From the cell containing the given text, extract its center point as [x, y] coordinate. 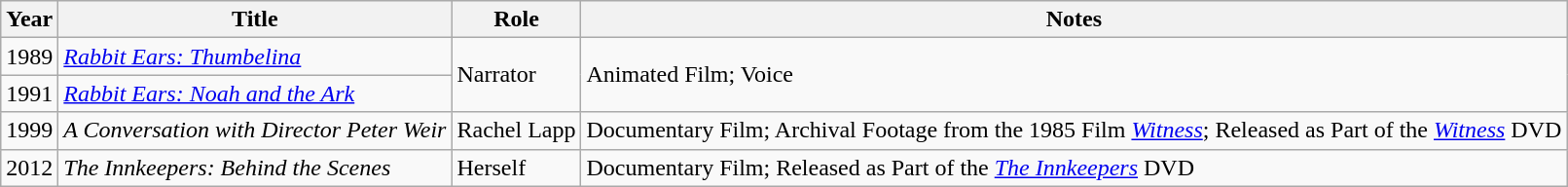
2012 [29, 168]
Documentary Film; Released as Part of the The Innkeepers DVD [1075, 168]
Animated Film; Voice [1075, 75]
Herself [516, 168]
1991 [29, 93]
Documentary Film; Archival Footage from the 1985 Film Witness; Released as Part of the Witness DVD [1075, 131]
Role [516, 19]
Rabbit Ears: Noah and the Ark [255, 93]
The Innkeepers: Behind the Scenes [255, 168]
Title [255, 19]
1999 [29, 131]
Narrator [516, 75]
Rabbit Ears: Thumbelina [255, 56]
1989 [29, 56]
Year [29, 19]
A Conversation with Director Peter Weir [255, 131]
Rachel Lapp [516, 131]
Notes [1075, 19]
